Output the [X, Y] coordinate of the center of the cell containing the given text.  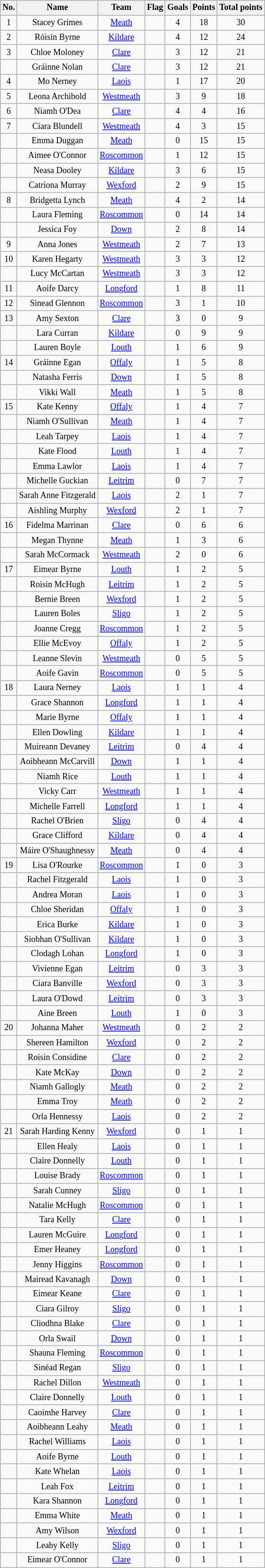
Emma White [57, 1516]
Niamh O'Dea [57, 111]
Orla Swail [57, 1338]
Niamh O'Sullivan [57, 422]
Leahy Kelly [57, 1545]
Vikki Wall [57, 392]
Emer Heaney [57, 1249]
Lauren Boles [57, 614]
Johanna Maher [57, 1028]
Niamh Gallogly [57, 1087]
Megan Thynne [57, 540]
Joanne Cregg [57, 629]
Goals [178, 8]
Niamh Rice [57, 777]
Emma Troy [57, 1101]
Lucy McCartan [57, 274]
Shauna Fleming [57, 1353]
Bernie Breen [57, 600]
Róisín Byrne [57, 37]
Grace Clifford [57, 836]
Caoimhe Harvey [57, 1412]
Marie Byrne [57, 717]
Emma Duggan [57, 140]
Lauren Boyle [57, 348]
Rachel Dillon [57, 1383]
Mo Nerney [57, 82]
Vicky Carr [57, 791]
Shereen Hamilton [57, 1042]
Siobhan O'Sullivan [57, 939]
Kara Shannon [57, 1501]
Sinead Glennon [57, 304]
Chloe Moloney [57, 52]
Rachel O'Brien [57, 821]
Kate McKay [57, 1072]
Aoife Byrne [57, 1457]
30 [241, 23]
Michelle Guckian [57, 481]
Kate Whelan [57, 1471]
Louise Brady [57, 1175]
Aoibheann McCarvill [57, 762]
Neasa Dooley [57, 171]
No. [9, 8]
Lauren McGuire [57, 1235]
Natasha Ferris [57, 378]
Ellen Healy [57, 1146]
Kate Kenny [57, 407]
Emma Lawlor [57, 466]
Laura O'Dowd [57, 998]
19 [9, 865]
Ciara Gilroy [57, 1309]
Leona Archibold [57, 97]
Team [122, 8]
Lara Curran [57, 333]
Sarah Anne Fitzgerald [57, 495]
Cliodhna Blake [57, 1323]
Aoife Darcy [57, 288]
Erica Burke [57, 924]
Points [204, 8]
Sinéad Regan [57, 1368]
Lisa O'Rourke [57, 865]
Name [57, 8]
Orla Hennessy [57, 1116]
Clodagh Lohan [57, 954]
Eimear O'Connor [57, 1560]
Máire O'Shaughnessy [57, 851]
Tara Kelly [57, 1220]
Roisin McHugh [57, 584]
Aimee O'Connor [57, 156]
Grace Shannon [57, 703]
Flag [155, 8]
Laura Nerney [57, 688]
Ellen Dowling [57, 732]
Aoibheann Leahy [57, 1427]
Gráinne Egan [57, 362]
Sarah Harding Kenny [57, 1132]
Rachel Fitzgerald [57, 880]
Leah Tarpey [57, 436]
Anna Jones [57, 245]
Aishling Murphy [57, 510]
Sarah Cunney [57, 1190]
Chloe Sheridan [57, 910]
Leanne Slevin [57, 658]
Ciara Banville [57, 984]
Eimear Keane [57, 1294]
Karen Hegarty [57, 259]
Vivienne Egan [57, 968]
Roisin Considine [57, 1058]
Aine Breen [57, 1013]
Natalie McHugh [57, 1206]
Laura Fleming [57, 214]
Michelle Farrell [57, 806]
Gráinne Nolan [57, 66]
Andrea Moran [57, 895]
Eimear Byrne [57, 569]
Amy Wilson [57, 1530]
24 [241, 37]
Stacey Grimes [57, 23]
Sarah McCormack [57, 555]
Mairead Kavanagh [57, 1280]
Ellie McEvoy [57, 643]
Kate Flood [57, 452]
Aoife Gavin [57, 673]
Muireann Devaney [57, 747]
Fidelma Marrinan [57, 526]
Amy Sexton [57, 318]
Total points [241, 8]
Jessica Foy [57, 230]
Catriona Murray [57, 185]
Jenny Higgins [57, 1264]
Bridgetta Lynch [57, 200]
Ciara Blundell [57, 126]
Leah Fox [57, 1486]
Rachel Williams [57, 1442]
